Find where the given text appears and provide that cell's center as (x, y) coordinate. 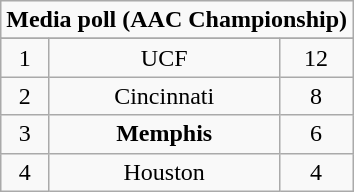
8 (316, 96)
UCF (164, 58)
12 (316, 58)
3 (25, 134)
Houston (164, 172)
1 (25, 58)
6 (316, 134)
2 (25, 96)
Cincinnati (164, 96)
Memphis (164, 134)
Media poll (AAC Championship) (177, 20)
